Extract the [x, y] coordinate from the center of the cell holding the provided text.  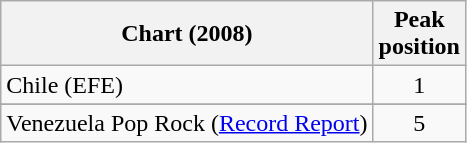
5 [419, 123]
Chile (EFE) [187, 85]
Peakposition [419, 34]
Chart (2008) [187, 34]
1 [419, 85]
Venezuela Pop Rock (Record Report) [187, 123]
